Find where the given text appears and provide that cell's center as (x, y) coordinate. 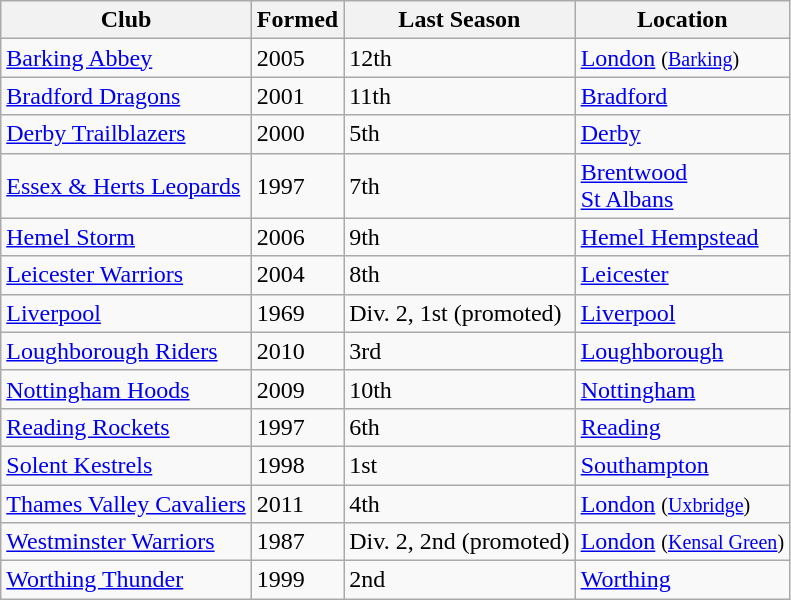
London (Barking) (682, 58)
2004 (297, 275)
1st (460, 465)
Essex & Herts Leopards (126, 186)
2010 (297, 351)
3rd (460, 351)
Worthing Thunder (126, 580)
1998 (297, 465)
Derby Trailblazers (126, 134)
Loughborough (682, 351)
1969 (297, 313)
Club (126, 20)
2001 (297, 96)
2011 (297, 503)
Formed (297, 20)
Barking Abbey (126, 58)
Reading Rockets (126, 427)
Leicester (682, 275)
8th (460, 275)
2nd (460, 580)
4th (460, 503)
Worthing (682, 580)
London (Uxbridge) (682, 503)
12th (460, 58)
Loughborough Riders (126, 351)
Hemel Hempstead (682, 237)
Div. 2, 2nd (promoted) (460, 542)
Derby (682, 134)
Nottingham Hoods (126, 389)
2000 (297, 134)
Hemel Storm (126, 237)
2005 (297, 58)
Reading (682, 427)
5th (460, 134)
Thames Valley Cavaliers (126, 503)
Bradford (682, 96)
1987 (297, 542)
6th (460, 427)
11th (460, 96)
Westminster Warriors (126, 542)
Last Season (460, 20)
Brentwood St Albans (682, 186)
Div. 2, 1st (promoted) (460, 313)
2009 (297, 389)
Bradford Dragons (126, 96)
Solent Kestrels (126, 465)
7th (460, 186)
Location (682, 20)
Nottingham (682, 389)
2006 (297, 237)
London (Kensal Green) (682, 542)
Southampton (682, 465)
10th (460, 389)
Leicester Warriors (126, 275)
1999 (297, 580)
9th (460, 237)
